From the cell containing the given text, extract its center point as (x, y) coordinate. 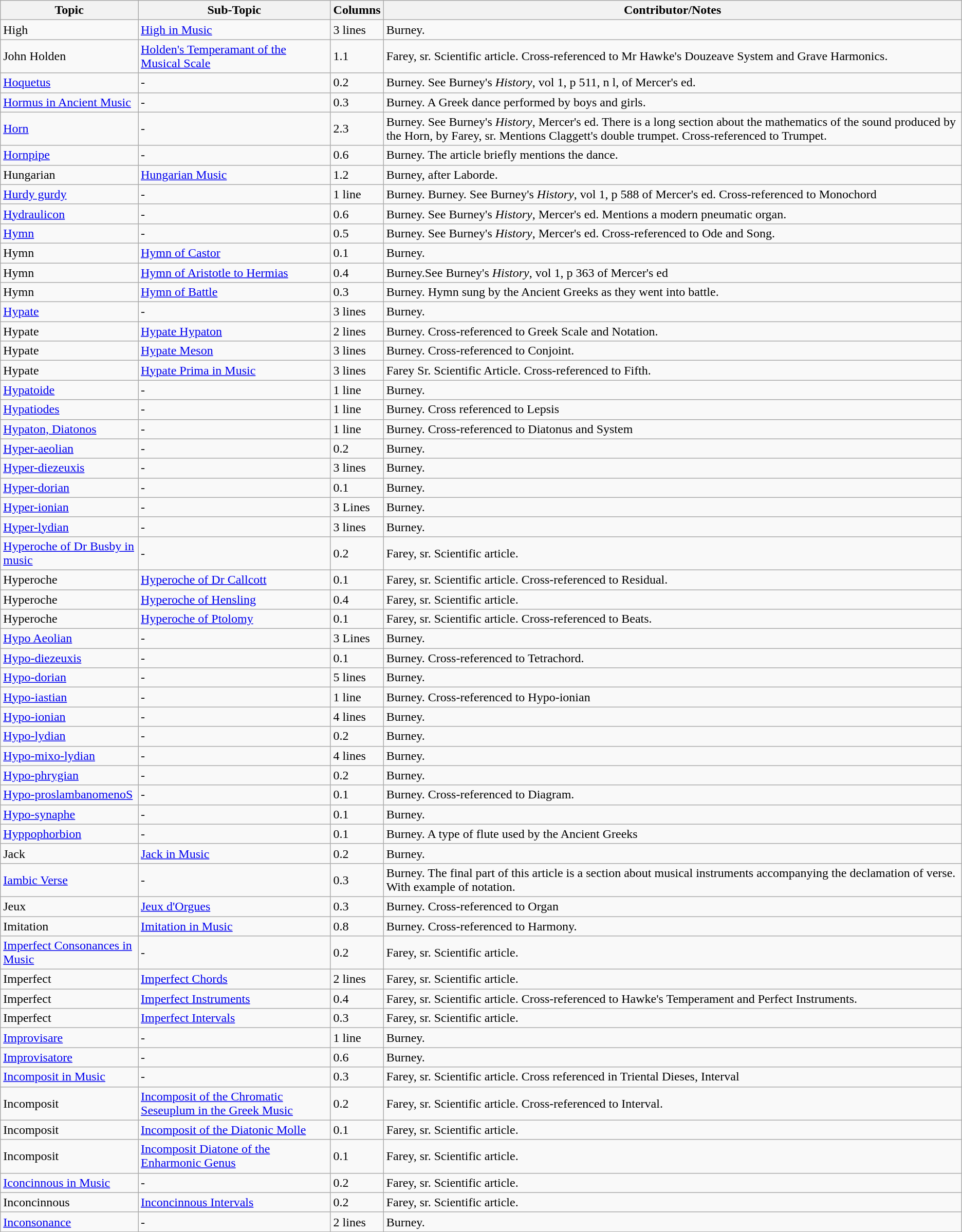
2.3 (357, 128)
Burney. Cross-referenced to Harmony. (672, 926)
Hypo-phrygian (69, 775)
Burney. Cross-referenced to Hypo-ionian (672, 697)
Burney. See Burney's History, Mercer's ed. Mentions a modern pneumatic organ. (672, 214)
Burney. A Greek dance performed by boys and girls. (672, 102)
1.1 (357, 57)
Hypo-dorian (69, 678)
Columns (357, 10)
Jack (69, 853)
Jeux (69, 906)
Hyper-lydian (69, 527)
Hymn of Castor (234, 253)
Burney. Cross-referenced to Organ (672, 906)
Burney. A type of flute used by the Ancient Greeks (672, 834)
Imperfect Consonances in Music (69, 953)
Hypo-lydian (69, 736)
Burney. Cross referenced to Lepsis (672, 409)
Hungarian Music (234, 175)
Inconcinnous (69, 1202)
Burney. Burney. See Burney's History, vol 1, p 588 of Mercer's ed. Cross-referenced to Monochord (672, 194)
Hymn of Aristotle to Hermias (234, 273)
John Holden (69, 57)
Improvisatore (69, 1057)
Hypo Aeolian (69, 639)
Hypo-proslambanomenoS (69, 795)
Hormus in Ancient Music (69, 102)
Hyperoche of Dr Busby in music (69, 553)
Hypaton, Diatonos (69, 429)
Hyppophorbion (69, 834)
Hyperoche of Ptolomy (234, 619)
Imitation in Music (234, 926)
Iconcinnous in Music (69, 1183)
Jeux d'Orgues (234, 906)
Inconsonance (69, 1222)
Burney. Cross-referenced to Diatonus and System (672, 429)
Hypate Meson (234, 351)
Burney. See Burney's History, Mercer's ed. Cross-referenced to Ode and Song. (672, 233)
Hypo-synaphe (69, 814)
Imitation (69, 926)
Hypatiodes (69, 409)
Inconcinnous Intervals (234, 1202)
Holden's Temperamant of the Musical Scale (234, 57)
Hornpipe (69, 155)
Imperfect Intervals (234, 1018)
Burney. The final part of this article is a section about musical instruments accompanying the declamation of verse. With example of notation. (672, 880)
0.8 (357, 926)
Sub-Topic (234, 10)
Burney, after Laborde. (672, 175)
Farey, sr. Scientific article. Cross-referenced to Beats. (672, 619)
Contributor/Notes (672, 10)
Burney. Cross-referenced to Diagram. (672, 795)
Hypate Hypaton (234, 331)
Burney. Cross-referenced to Conjoint. (672, 351)
Incomposit in Music (69, 1077)
High (69, 30)
Hyper-diezeuxis (69, 468)
Topic (69, 10)
0.5 (357, 233)
Hypo-diezeuxis (69, 658)
Jack in Music (234, 853)
Hypo-mixo-lydian (69, 756)
1.2 (357, 175)
Farey, sr. Scientific article. Cross-referenced to Interval. (672, 1104)
Improvisare (69, 1038)
Imperfect Chords (234, 979)
Burney. Hymn sung by the Ancient Greeks as they went into battle. (672, 292)
Hydraulicon (69, 214)
Hurdy gurdy (69, 194)
Hoquetus (69, 83)
Farey, sr. Scientific article. Cross-referenced to Mr Hawke's Douzeave System and Grave Harmonics. (672, 57)
Horn (69, 128)
Burney. Cross-referenced to Greek Scale and Notation. (672, 331)
Hyper-dorian (69, 488)
Farey, sr. Scientific article. Cross-referenced to Hawke's Temperament and Perfect Instruments. (672, 999)
Incomposit Diatone of the Enharmonic Genus (234, 1156)
Hypo-iastian (69, 697)
Hyper-ionian (69, 507)
Hypate Prima in Music (234, 370)
Hypatoide (69, 390)
Imperfect Instruments (234, 999)
High in Music (234, 30)
Farey, sr. Scientific article. Cross-referenced to Residual. (672, 580)
Hyperoche of Hensling (234, 600)
Iambic Verse (69, 880)
Burney. Cross-referenced to Tetrachord. (672, 658)
Burney. The article briefly mentions the dance. (672, 155)
Farey, sr. Scientific article. Cross referenced in Triental Dieses, Interval (672, 1077)
Hyperoche of Dr Callcott (234, 580)
Burney. See Burney's History, vol 1, p 511, n l, of Mercer's ed. (672, 83)
Farey Sr. Scientific Article. Cross-referenced to Fifth. (672, 370)
Hungarian (69, 175)
Hymn of Battle (234, 292)
Incomposit of the Chromatic Seseuplum in the Greek Music (234, 1104)
Burney.See Burney's History, vol 1, p 363 of Mercer's ed (672, 273)
5 lines (357, 678)
Hypo-ionian (69, 717)
Incomposit of the Diatonic Molle (234, 1130)
Hyper-aeolian (69, 449)
